Pinpoint the cell where the given text exists, returning its (x, y) midpoint coordinate. 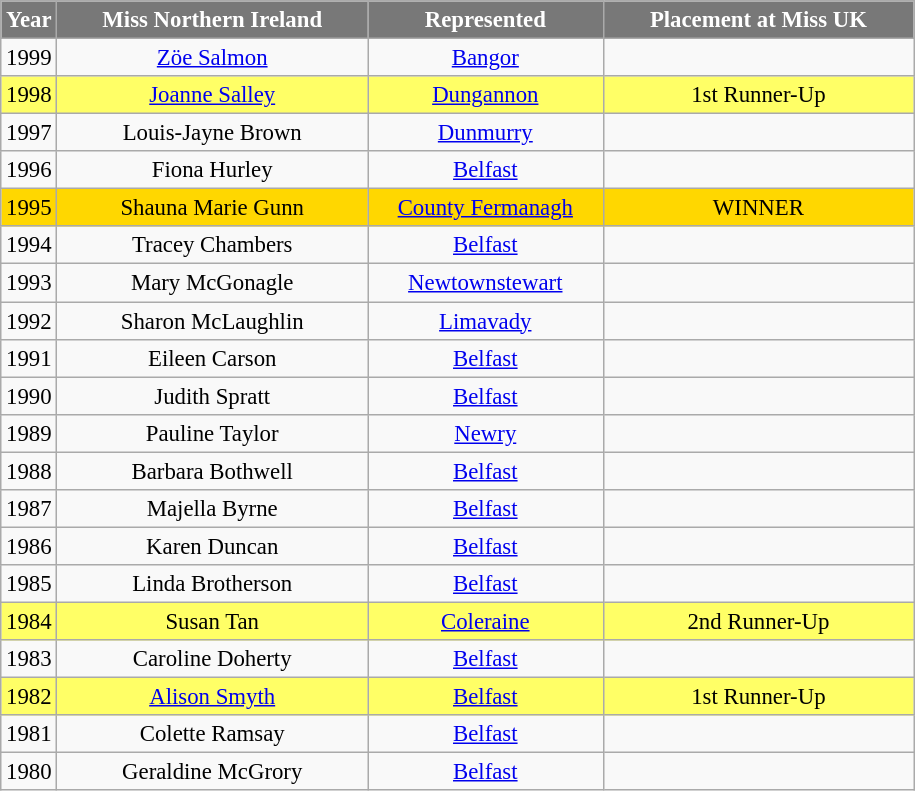
1999 (29, 58)
Pauline Taylor (212, 433)
Colette Ramsay (212, 734)
Bangor (486, 58)
1995 (29, 208)
Newry (486, 433)
Eileen Carson (212, 358)
Placement at Miss UK (758, 20)
Susan Tan (212, 621)
Coleraine (486, 621)
Zöe Salmon (212, 58)
Shauna Marie Gunn (212, 208)
1997 (29, 133)
1986 (29, 546)
Dunmurry (486, 133)
1993 (29, 283)
County Fermanagh (486, 208)
Joanne Salley (212, 95)
1985 (29, 584)
Barbara Bothwell (212, 471)
Linda Brotherson (212, 584)
Caroline Doherty (212, 659)
Dungannon (486, 95)
1980 (29, 772)
Tracey Chambers (212, 245)
2nd Runner-Up (758, 621)
1988 (29, 471)
Limavady (486, 321)
Geraldine McGrory (212, 772)
1983 (29, 659)
Karen Duncan (212, 546)
1996 (29, 170)
Year (29, 20)
1994 (29, 245)
1991 (29, 358)
Sharon McLaughlin (212, 321)
1982 (29, 697)
1981 (29, 734)
1998 (29, 95)
1987 (29, 509)
1992 (29, 321)
Represented (486, 20)
Judith Spratt (212, 396)
Miss Northern Ireland (212, 20)
1990 (29, 396)
Louis-Jayne Brown (212, 133)
Fiona Hurley (212, 170)
1984 (29, 621)
Alison Smyth (212, 697)
1989 (29, 433)
Newtownstewart (486, 283)
Mary McGonagle (212, 283)
WINNER (758, 208)
Majella Byrne (212, 509)
